Return [x, y] of the center of cell containing provided text 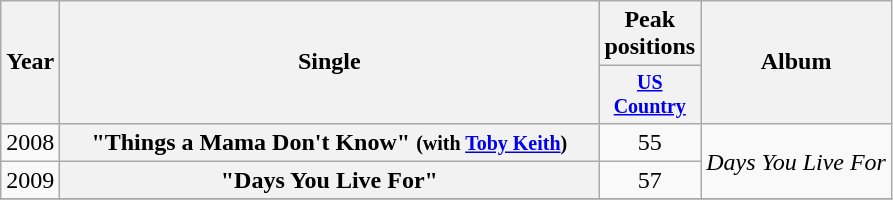
US Country [650, 94]
Year [30, 62]
Single [330, 62]
55 [650, 142]
2009 [30, 180]
Days You Live For [796, 161]
Album [796, 62]
2008 [30, 142]
"Days You Live For" [330, 180]
"Things a Mama Don't Know" (with Toby Keith) [330, 142]
57 [650, 180]
Peak positions [650, 34]
